Locate the cell with the specified text and output its (X, Y) center coordinate. 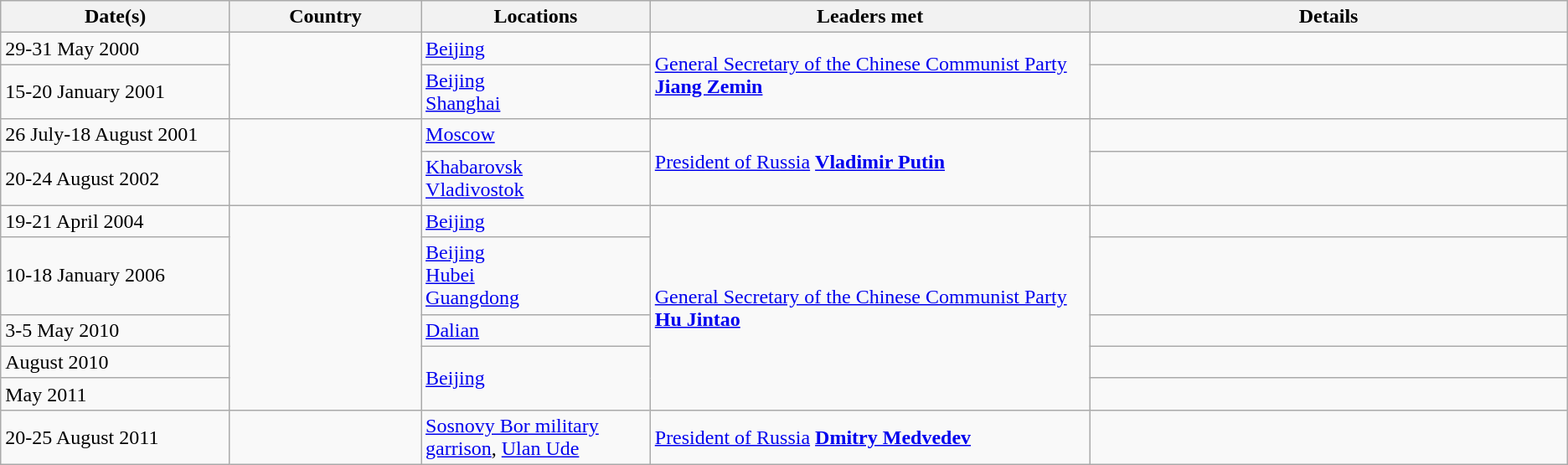
Dalian (536, 330)
President of Russia Vladimir Putin (869, 163)
General Secretary of the Chinese Communist Party Jiang Zemin (869, 75)
KhabarovskVladivostok (536, 178)
26 July-18 August 2001 (116, 135)
Country (325, 17)
Details (1328, 17)
19-21 April 2004 (116, 221)
20-25 August 2011 (116, 437)
BeijingShanghai (536, 92)
President of Russia Dmitry Medvedev (869, 437)
Sosnovy Bor military garrison, Ulan Ude (536, 437)
Date(s) (116, 17)
3-5 May 2010 (116, 330)
29-31 May 2000 (116, 49)
General Secretary of the Chinese Communist Party Hu Jintao (869, 307)
Locations (536, 17)
20-24 August 2002 (116, 178)
August 2010 (116, 362)
10-18 January 2006 (116, 276)
Moscow (536, 135)
BeijingHubeiGuangdong (536, 276)
May 2011 (116, 394)
Leaders met (869, 17)
15-20 January 2001 (116, 92)
